Scan for the cell matching the given text and deliver its [x, y] coordinate at center. 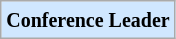
Conference Leader [88, 20]
